Return the [x, y] coordinate for the center point of the cell that contains the specified text.  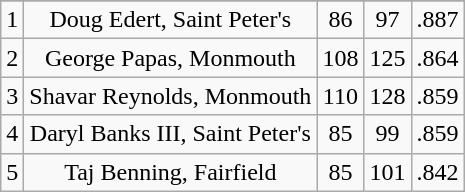
.887 [438, 20]
110 [340, 96]
Shavar Reynolds, Monmouth [170, 96]
5 [12, 172]
86 [340, 20]
99 [388, 134]
4 [12, 134]
Daryl Banks III, Saint Peter's [170, 134]
Doug Edert, Saint Peter's [170, 20]
97 [388, 20]
101 [388, 172]
108 [340, 58]
125 [388, 58]
128 [388, 96]
.842 [438, 172]
George Papas, Monmouth [170, 58]
Taj Benning, Fairfield [170, 172]
.864 [438, 58]
2 [12, 58]
1 [12, 20]
3 [12, 96]
